Scan for the cell matching the given text and deliver its [x, y] coordinate at center. 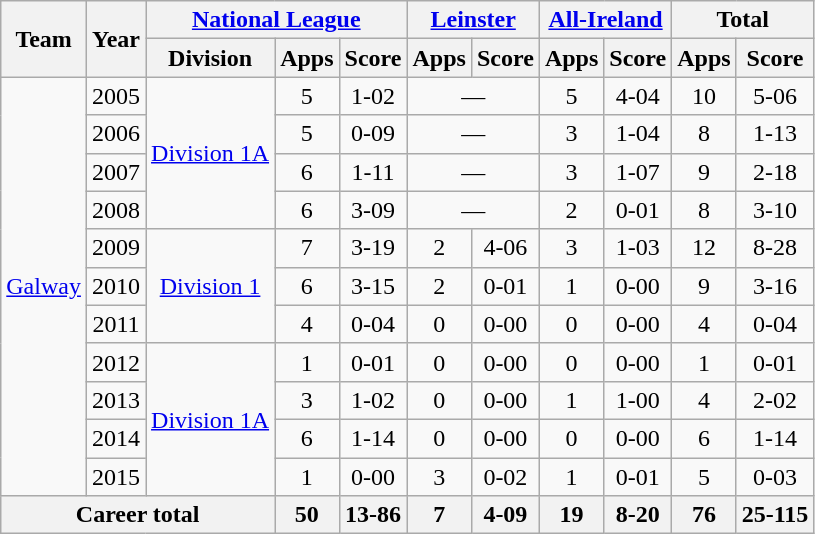
Leinster [473, 20]
2011 [116, 324]
0-03 [775, 477]
1-00 [638, 400]
2014 [116, 438]
25-115 [775, 515]
0-02 [505, 477]
1-04 [638, 134]
3-16 [775, 286]
19 [571, 515]
3-10 [775, 210]
10 [704, 96]
1-03 [638, 248]
Career total [138, 515]
4-09 [505, 515]
2013 [116, 400]
Division 1 [210, 286]
0-09 [373, 134]
1-13 [775, 134]
3-15 [373, 286]
13-86 [373, 515]
4-06 [505, 248]
Year [116, 39]
76 [704, 515]
Total [743, 20]
8-20 [638, 515]
3-19 [373, 248]
Galway [44, 286]
2008 [116, 210]
4-04 [638, 96]
2007 [116, 172]
2006 [116, 134]
2005 [116, 96]
12 [704, 248]
2010 [116, 286]
Team [44, 39]
2-02 [775, 400]
3-09 [373, 210]
2012 [116, 362]
1-07 [638, 172]
2009 [116, 248]
Division [210, 58]
National League [276, 20]
All-Ireland [605, 20]
50 [307, 515]
8-28 [775, 248]
2015 [116, 477]
1-11 [373, 172]
5-06 [775, 96]
2-18 [775, 172]
